For the text-containing cell, return its midpoint in (x, y) coordinate format. 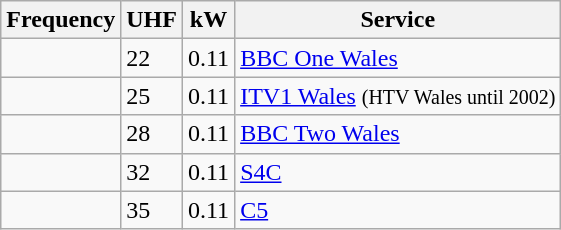
32 (152, 172)
35 (152, 210)
Frequency (61, 20)
C5 (398, 210)
BBC Two Wales (398, 134)
25 (152, 96)
kW (208, 20)
Service (398, 20)
28 (152, 134)
22 (152, 58)
S4C (398, 172)
ITV1 Wales (HTV Wales until 2002) (398, 96)
UHF (152, 20)
BBC One Wales (398, 58)
